Scan for the cell matching the given text and deliver its (X, Y) coordinate at center. 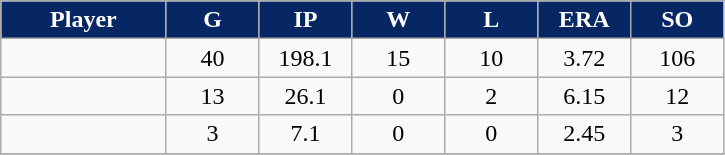
ERA (584, 20)
3.72 (584, 58)
W (398, 20)
2.45 (584, 134)
13 (212, 96)
6.15 (584, 96)
106 (678, 58)
40 (212, 58)
15 (398, 58)
198.1 (306, 58)
10 (492, 58)
26.1 (306, 96)
G (212, 20)
Player (84, 20)
IP (306, 20)
L (492, 20)
SO (678, 20)
7.1 (306, 134)
12 (678, 96)
2 (492, 96)
